Detect which cell encompasses the target text, then output its [x, y] center coordinate. 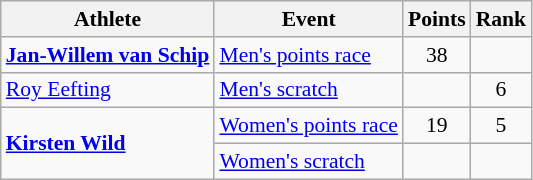
Athlete [108, 19]
Points [437, 19]
Men's scratch [308, 90]
Men's points race [308, 55]
Event [308, 19]
38 [437, 55]
19 [437, 126]
Roy Eefting [108, 90]
Rank [502, 19]
Women's points race [308, 126]
5 [502, 126]
Jan-Willem van Schip [108, 55]
6 [502, 90]
Women's scratch [308, 162]
Kirsten Wild [108, 144]
